Identify which cell holds the provided text, then report its (x, y) central coordinate. 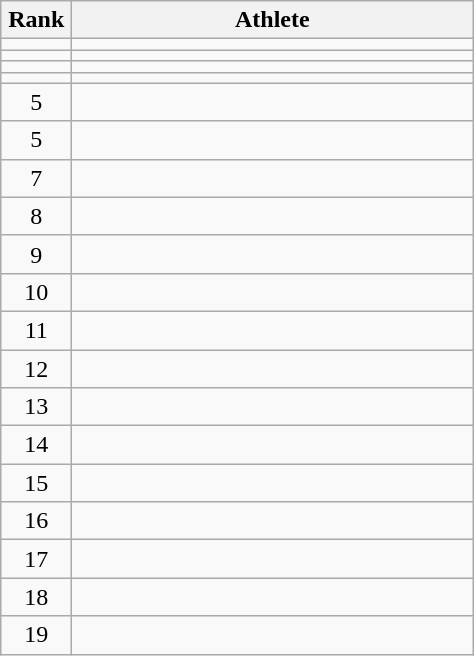
10 (36, 292)
15 (36, 483)
7 (36, 178)
14 (36, 445)
12 (36, 369)
16 (36, 521)
13 (36, 407)
18 (36, 597)
17 (36, 559)
Rank (36, 20)
Athlete (272, 20)
8 (36, 216)
19 (36, 635)
9 (36, 254)
11 (36, 330)
